Locate the cell with the specified text and output its (X, Y) center coordinate. 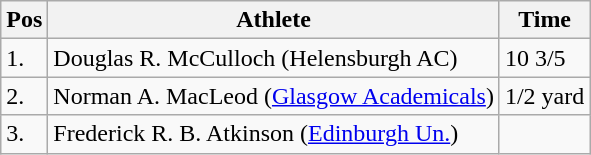
Norman A. MacLeod (Glasgow Academicals) (274, 96)
Frederick R. B. Atkinson (Edinburgh Un.) (274, 134)
2. (24, 96)
Pos (24, 20)
Time (544, 20)
1/2 yard (544, 96)
3. (24, 134)
Douglas R. McCulloch (Helensburgh AC) (274, 58)
10 3/5 (544, 58)
1. (24, 58)
Athlete (274, 20)
